Find where the given text appears and provide that cell's center as (X, Y) coordinate. 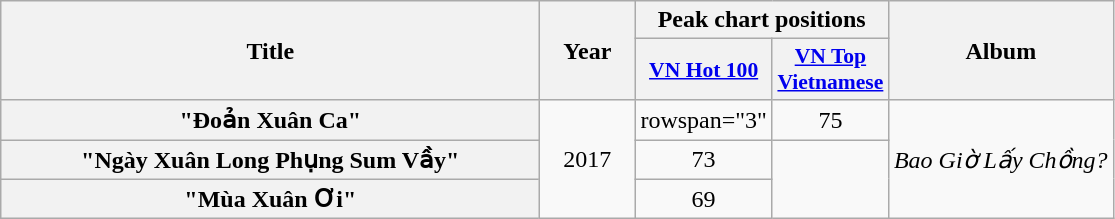
Peak chart positions (762, 20)
Title (270, 50)
VN Hot 100 (704, 70)
69 (704, 199)
73 (704, 160)
"Đoản Xuân Ca" (270, 120)
Bao Giờ Lấy Chồng? (1000, 160)
"Mùa Xuân Ơi" (270, 199)
"Ngày Xuân Long Phụng Sum Vầy" (270, 160)
2017 (588, 160)
75 (830, 120)
VN Top Vietnamese (830, 70)
rowspan="3" (704, 120)
Album (1000, 50)
Year (588, 50)
